Capture the cell that displays the provided text and extract its (X, Y) central coordinate. 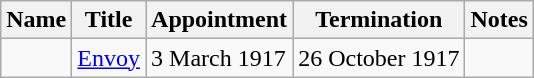
26 October 1917 (379, 58)
Name (36, 20)
3 March 1917 (220, 58)
Envoy (109, 58)
Appointment (220, 20)
Termination (379, 20)
Title (109, 20)
Notes (499, 20)
